Find where the given text appears and provide that cell's center as [X, Y] coordinate. 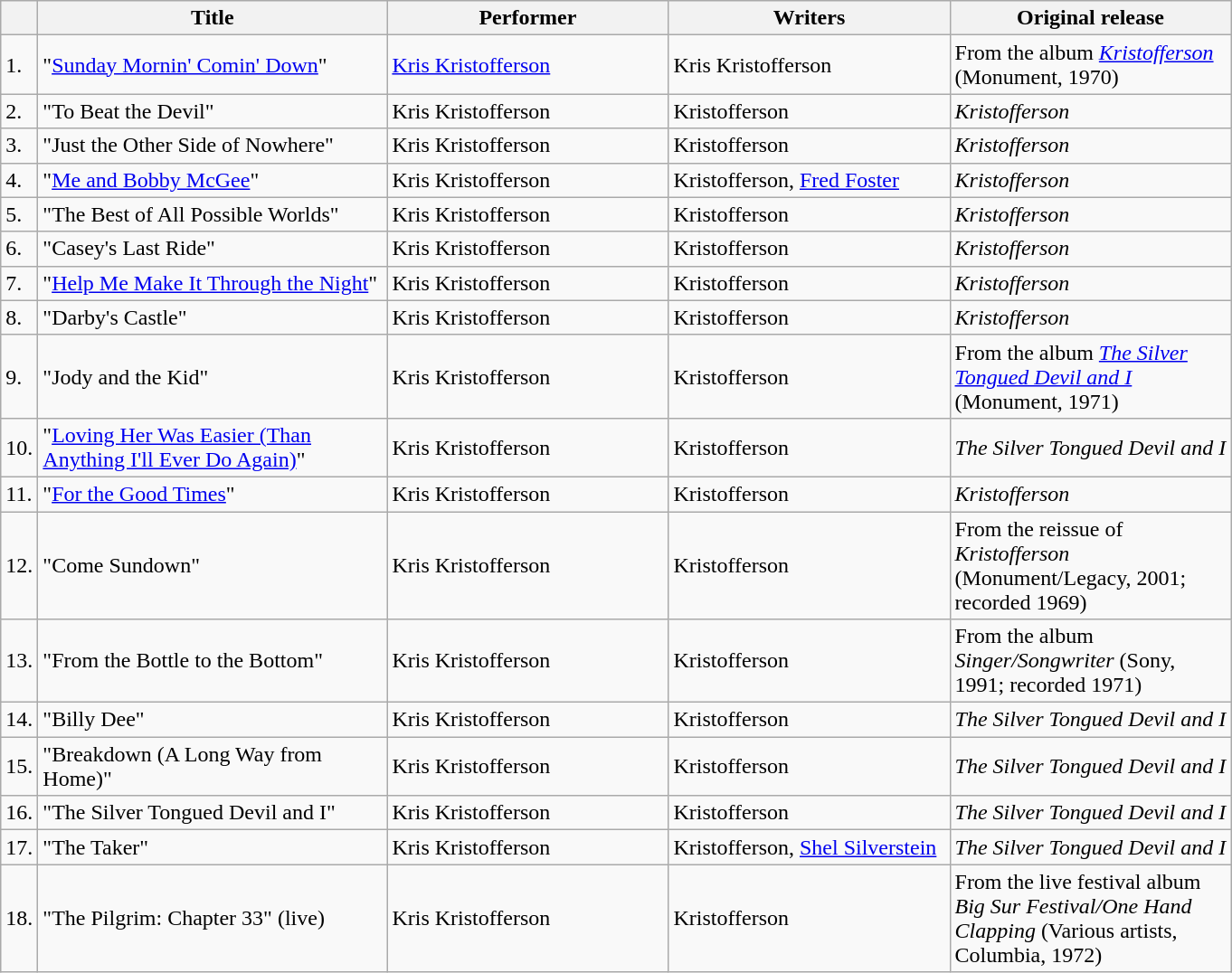
18. [20, 919]
4. [20, 180]
"Come Sundown" [213, 566]
"The Taker" [213, 847]
7. [20, 283]
From the reissue of Kristofferson (Monument/Legacy, 2001; recorded 1969) [1091, 566]
12. [20, 566]
"Darby's Castle" [213, 317]
"Jody and the Kid" [213, 376]
"Billy Dee" [213, 720]
2. [20, 111]
From the live festival album Big Sur Festival/One Hand Clapping (Various artists, Columbia, 1972) [1091, 919]
13. [20, 661]
"The Pilgrim: Chapter 33" (live) [213, 919]
Writers [809, 18]
"The Best of All Possible Worlds" [213, 214]
"Me and Bobby McGee" [213, 180]
8. [20, 317]
"Help Me Make It Through the Night" [213, 283]
"To Beat the Devil" [213, 111]
Kristofferson, Fred Foster [809, 180]
Title [213, 18]
"The Silver Tongued Devil and I" [213, 813]
16. [20, 813]
"From the Bottle to the Bottom" [213, 661]
From the album Singer/Songwriter (Sony, 1991; recorded 1971) [1091, 661]
5. [20, 214]
14. [20, 720]
From the album The Silver Tongued Devil and I (Monument, 1971) [1091, 376]
6. [20, 249]
10. [20, 447]
Original release [1091, 18]
"Sunday Mornin' Comin' Down" [213, 65]
9. [20, 376]
"For the Good Times" [213, 494]
"Breakdown (A Long Way from Home)" [213, 767]
"Casey's Last Ride" [213, 249]
"Just the Other Side of Nowhere" [213, 146]
1. [20, 65]
Performer [528, 18]
Kristofferson, Shel Silverstein [809, 847]
17. [20, 847]
3. [20, 146]
15. [20, 767]
11. [20, 494]
From the album Kristofferson (Monument, 1970) [1091, 65]
"Loving Her Was Easier (Than Anything I'll Ever Do Again)" [213, 447]
